Identify which cell holds the provided text, then report its [x, y] central coordinate. 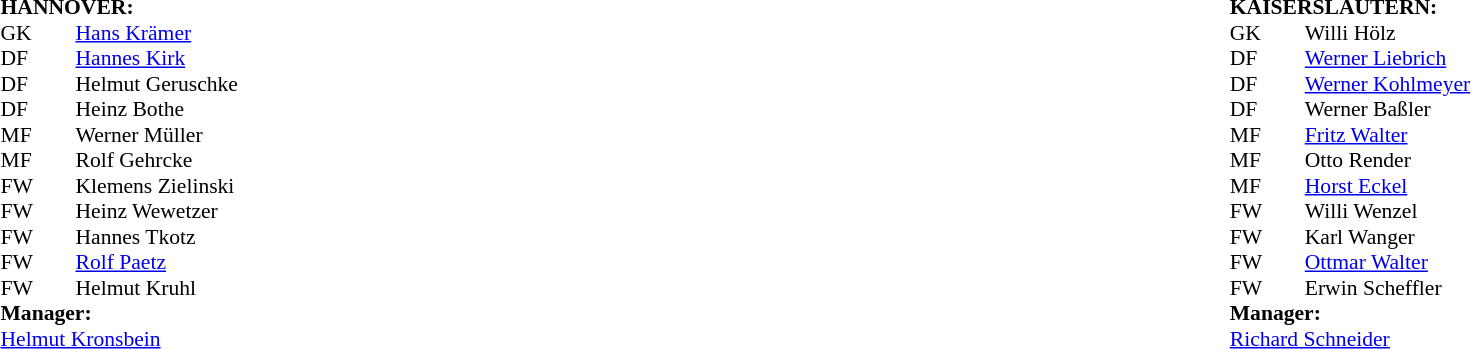
Manager: [188, 313]
Rolf Paetz [226, 263]
Heinz Wewetzer [226, 211]
Klemens Zielinski [226, 186]
Werner Müller [226, 135]
Heinz Bothe [226, 109]
Hannes Kirk [226, 59]
Helmut Geruschke [226, 84]
Hans Krämer [226, 33]
Rolf Gehrcke [226, 161]
Hannes Tkotz [226, 237]
Helmut Kruhl [226, 288]
